Determine the (x, y) coordinate at the center of the cell enclosing the given text.  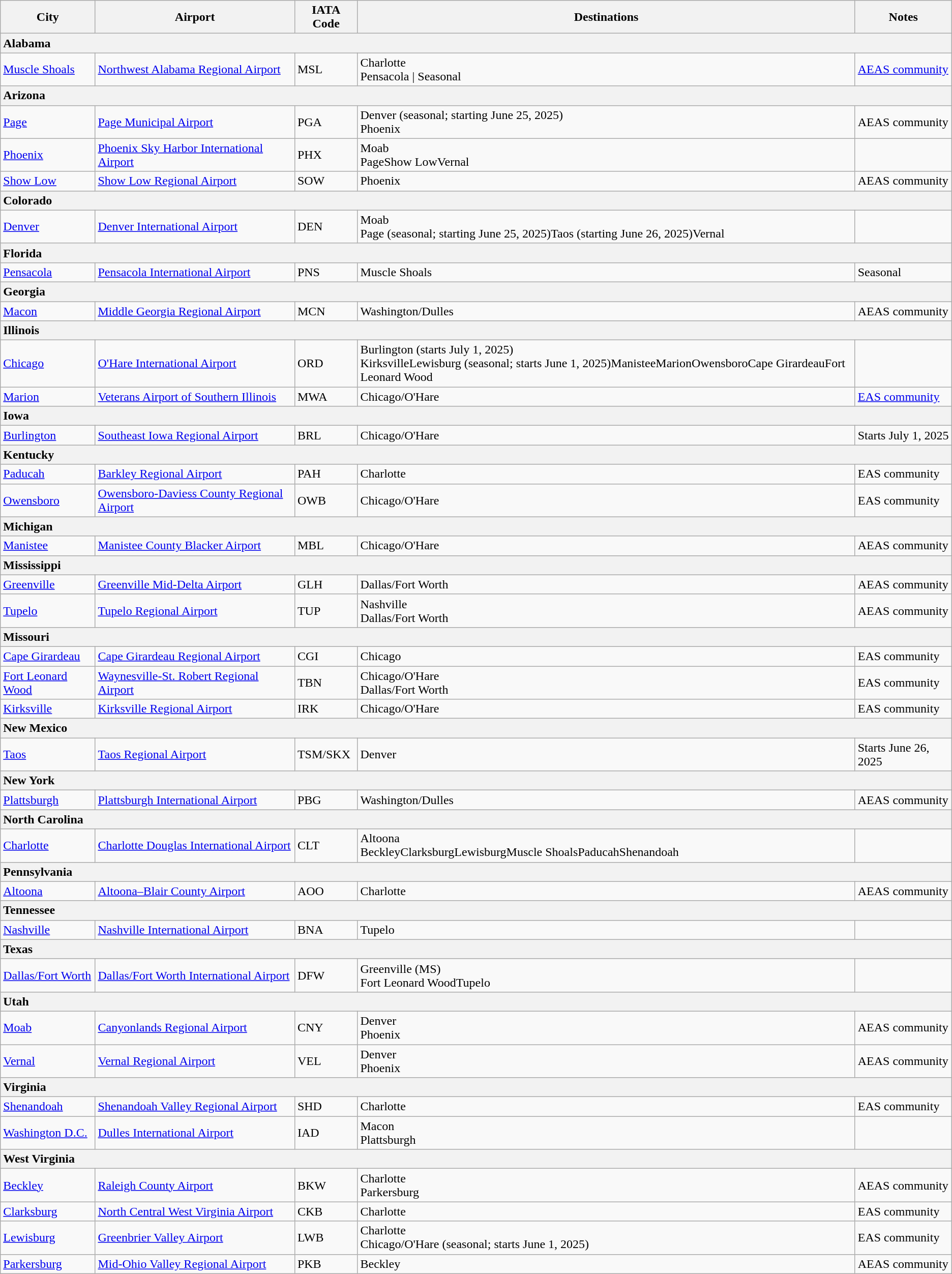
Owensboro (48, 500)
Alabama (476, 43)
Altoona (48, 891)
Raleigh County Airport (195, 1185)
Charlotte Douglas International Airport (195, 845)
PGA (326, 122)
VEL (326, 1061)
Parkersburg (48, 1264)
Fort Leonard Wood (48, 683)
AltoonaBeckleyClarksburgLewisburgMuscle ShoalsPaducahShenandoah (606, 845)
O'Hare International Airport (195, 364)
Colorado (476, 200)
Marion (48, 397)
Shenandoah Valley Regional Airport (195, 1107)
Page Municipal Airport (195, 122)
Chicago/O'HareDallas/Fort Worth (606, 683)
BRL (326, 435)
CKB (326, 1211)
LWB (326, 1238)
Notes (903, 17)
Kentucky (476, 455)
Greenville Mid-Delta Airport (195, 584)
DEN (326, 227)
Show Low Regional Airport (195, 181)
Northwest Alabama Regional Airport (195, 69)
Pensacola (48, 272)
Phoenix Sky Harbor International Airport (195, 155)
AOO (326, 891)
CharlottePensacola | Seasonal (606, 69)
Paducah (48, 474)
Plattsburgh International Airport (195, 800)
TBN (326, 683)
DFW (326, 975)
IAD (326, 1133)
SOW (326, 181)
PAH (326, 474)
New Mexico (476, 728)
Starts June 26, 2025 (903, 755)
Vernal (48, 1061)
MBL (326, 546)
BNA (326, 930)
Destinations (606, 17)
Taos Regional Airport (195, 755)
Altoona–Blair County Airport (195, 891)
Lewisburg (48, 1238)
Dallas/Fort Worth International Airport (195, 975)
Barkley Regional Airport (195, 474)
MWA (326, 397)
MCN (326, 311)
Moab (48, 1027)
Greenbrier Valley Airport (195, 1238)
Virginia (476, 1087)
Macon (48, 311)
Owensboro-Daviess County Regional Airport (195, 500)
NashvilleDallas/Fort Worth (606, 610)
Denver International Airport (195, 227)
CLT (326, 845)
Tupelo Regional Airport (195, 610)
Manistee County Blacker Airport (195, 546)
PBG (326, 800)
Cape Girardeau Regional Airport (195, 656)
GLH (326, 584)
Utah (476, 1001)
PKB (326, 1264)
West Virginia (476, 1159)
Greenville (48, 584)
Page (48, 122)
North Central West Virginia Airport (195, 1211)
Mississippi (476, 565)
IRK (326, 709)
TSM/SKX (326, 755)
PHX (326, 155)
Canyonlands Regional Airport (195, 1027)
SHD (326, 1107)
Nashville International Airport (195, 930)
Dulles International Airport (195, 1133)
North Carolina (476, 819)
BKW (326, 1185)
Washington D.C. (48, 1133)
Vernal Regional Airport (195, 1061)
MoabPageShow LowVernal (606, 155)
Nashville (48, 930)
City (48, 17)
PNS (326, 272)
Pensacola International Airport (195, 272)
Florida (476, 253)
Greenville (MS)Fort Leonard WoodTupelo (606, 975)
Michigan (476, 526)
Cape Girardeau (48, 656)
TUP (326, 610)
Kirksville Regional Airport (195, 709)
Illinois (476, 331)
Texas (476, 949)
Manistee (48, 546)
Mid-Ohio Valley Regional Airport (195, 1264)
Airport (195, 17)
MaconPlattsburgh (606, 1133)
CNY (326, 1027)
New York (476, 781)
MoabPage (seasonal; starting June 25, 2025)Taos (starting June 26, 2025)Vernal (606, 227)
Southeast Iowa Regional Airport (195, 435)
Iowa (476, 416)
CGI (326, 656)
Denver (seasonal; starting June 25, 2025)Phoenix (606, 122)
Taos (48, 755)
Middle Georgia Regional Airport (195, 311)
CharlotteParkersburg (606, 1185)
IATA Code (326, 17)
OWB (326, 500)
Tennessee (476, 910)
Show Low (48, 181)
Seasonal (903, 272)
Burlington (48, 435)
ORD (326, 364)
MSL (326, 69)
Shenandoah (48, 1107)
Kirksville (48, 709)
Plattsburgh (48, 800)
Waynesville-St. Robert Regional Airport (195, 683)
Missouri (476, 637)
Starts July 1, 2025 (903, 435)
Arizona (476, 96)
Veterans Airport of Southern Illinois (195, 397)
Clarksburg (48, 1211)
CharlotteChicago/O'Hare (seasonal; starts June 1, 2025) (606, 1238)
Georgia (476, 291)
Burlington (starts July 1, 2025)KirksvilleLewisburg (seasonal; starts June 1, 2025)ManisteeMarionOwensboroCape GirardeauFort Leonard Wood (606, 364)
Pennsylvania (476, 872)
